Scan for the cell matching the given text and deliver its (x, y) coordinate at center. 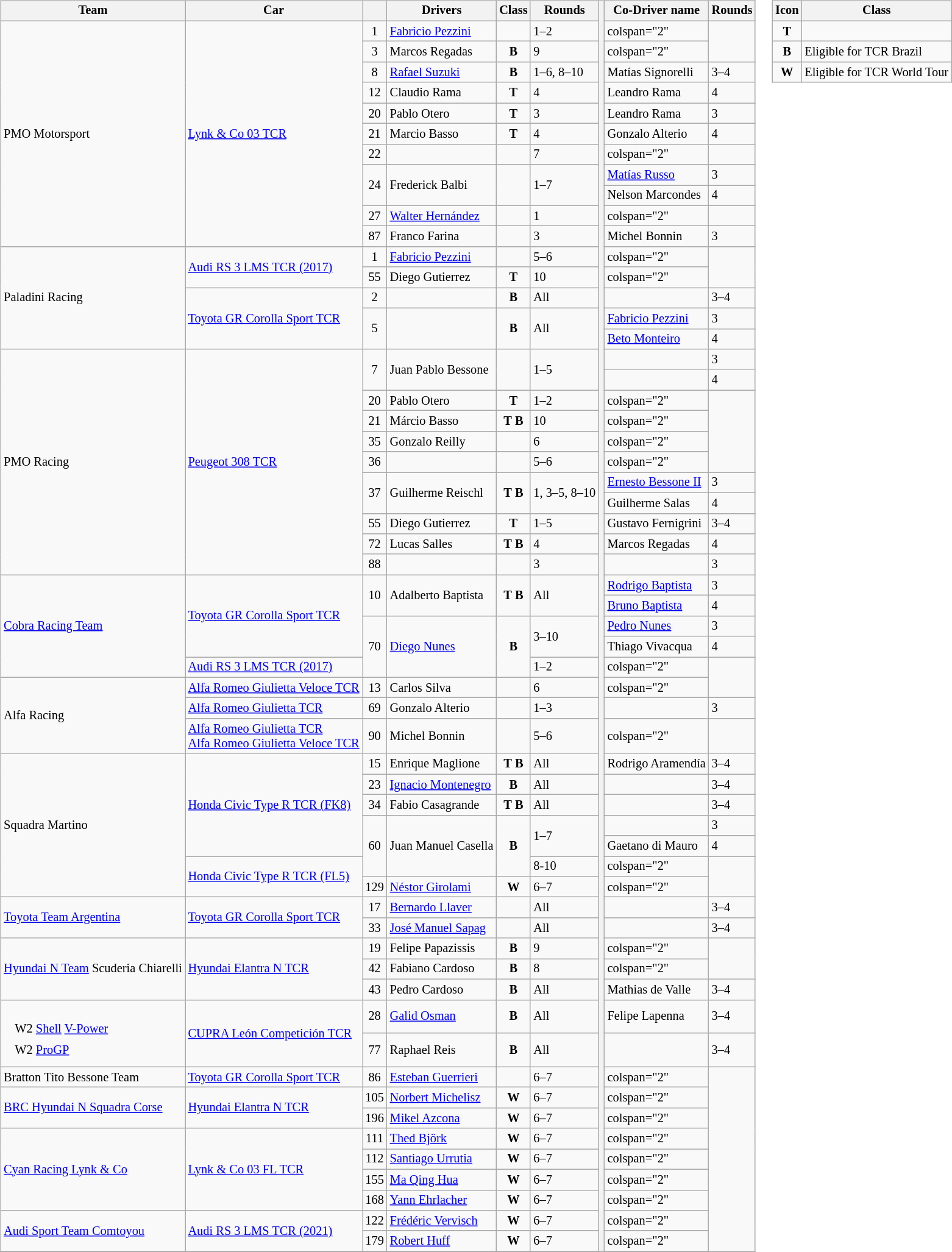
3–10 (564, 636)
Carlos Silva (442, 688)
Marcio Basso (442, 134)
72 (374, 544)
Bernardo Llaver (442, 908)
Drivers (442, 11)
Yann Ehrlacher (442, 1200)
CUPRA León Competición TCR (274, 1033)
122 (374, 1221)
28 (374, 1017)
Ignacio Montenegro (442, 784)
Raphael Reis (442, 1050)
90 (374, 736)
23 (374, 784)
Alfa Romeo Giulietta Veloce TCR (274, 688)
Felipe Papazissis (442, 948)
Diego Nunes (442, 646)
W2 Shell V-Power (61, 1029)
Beto Monteiro (657, 339)
Alfa Romeo Giulietta TCR Alfa Romeo Giulietta Veloce TCR (274, 736)
Bruno Baptista (657, 606)
87 (374, 237)
Eligible for TCR World Tour (876, 73)
Gaetano di Mauro (657, 846)
111 (374, 1139)
PMO Racing (93, 462)
Peugeot 308 TCR (274, 462)
Lynk & Co 03 TCR (274, 133)
BRC Hyundai N Squadra Corse (93, 1108)
Rodrigo Baptista (657, 585)
Mikel Azcona (442, 1118)
35 (374, 441)
13 (374, 688)
Guilherme Reischl (442, 493)
27 (374, 216)
Eligible for TCR Brazil (876, 52)
1–6, 8–10 (564, 73)
Esteban Guerrieri (442, 1077)
Guilherme Salas (657, 503)
Frédéric Vervisch (442, 1221)
17 (374, 908)
Walter Hernández (442, 216)
Galid Osman (442, 1017)
José Manuel Sapag (442, 928)
Néstor Girolami (442, 887)
Audi RS 3 LMS TCR (2021) (274, 1231)
Cyan Racing Lynk & Co (93, 1169)
112 (374, 1159)
Pedro Cardoso (442, 989)
34 (374, 805)
86 (374, 1077)
1–3 (564, 708)
19 (374, 948)
Mathias de Valle (657, 989)
12 (374, 93)
PMO Motorsport (93, 133)
70 (374, 646)
77 (374, 1050)
Márcio Basso (442, 421)
Ernesto Bessone II (657, 483)
Franco Farina (442, 237)
Fabio Casagrande (442, 805)
15 (374, 764)
88 (374, 564)
W2 Shell V-Power W2 ProGP (93, 1033)
Enrique Maglione (442, 764)
22 (374, 154)
Squadra Martino (93, 825)
Ma Qing Hua (442, 1179)
Icon (787, 11)
24 (374, 185)
Team (93, 11)
168 (374, 1200)
W2 ProGP (61, 1050)
37 (374, 493)
129 (374, 887)
Norbert Michelisz (442, 1098)
Juan Manuel Casella (442, 846)
Car (274, 11)
Frederick Balbi (442, 185)
Santiago Urrutia (442, 1159)
42 (374, 969)
155 (374, 1179)
Adalberto Baptista (442, 595)
Matías Russo (657, 175)
Alfa Romeo Giulietta TCR (274, 708)
Fabiano Cardoso (442, 969)
Honda Civic Type R TCR (FL5) (274, 877)
Matías Signorelli (657, 73)
Co-Driver name (657, 11)
Lynk & Co 03 FL TCR (274, 1169)
1, 3–5, 8–10 (564, 493)
33 (374, 928)
Honda Civic Type R TCR (FK8) (274, 805)
105 (374, 1098)
Alfa Racing (93, 716)
Hyundai N Team Scuderia Chiarelli (93, 969)
43 (374, 989)
Rodrigo Aramendía (657, 764)
Lucas Salles (442, 544)
Cobra Racing Team (93, 626)
Juan Pablo Bessone (442, 369)
Rafael Suzuki (442, 73)
8-10 (564, 867)
Robert Huff (442, 1241)
36 (374, 462)
179 (374, 1241)
Pedro Nunes (657, 626)
69 (374, 708)
Felipe Lapenna (657, 1017)
Paladini Racing (93, 298)
Thed Björk (442, 1139)
Claudio Rama (442, 93)
Bratton Tito Bessone Team (93, 1077)
Gustavo Fernigrini (657, 524)
Toyota Team Argentina (93, 918)
60 (374, 846)
Nelson Marcondes (657, 196)
Thiago Vivacqua (657, 647)
2 (374, 298)
5 (374, 328)
Audi Sport Team Comtoyou (93, 1231)
Gonzalo Reilly (442, 441)
196 (374, 1118)
